From the cell containing the given text, extract its center point as (X, Y) coordinate. 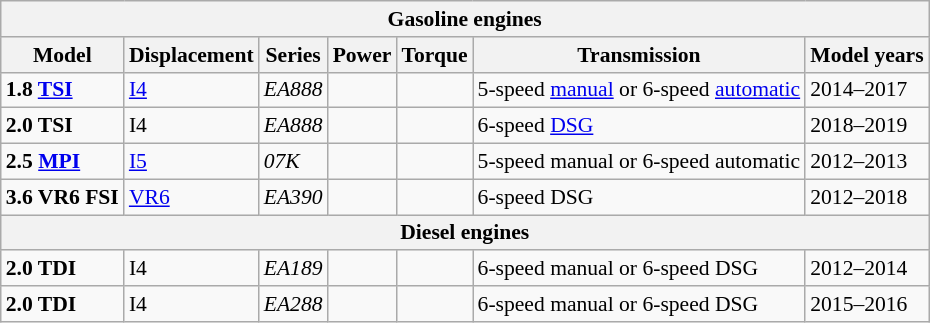
Model (62, 55)
Series (294, 55)
Power (362, 55)
EA288 (294, 304)
Model years (866, 55)
EA189 (294, 269)
2.0 TSI (62, 126)
2014–2017 (866, 90)
EA390 (294, 197)
3.6 VR6 FSI (62, 197)
Torque (434, 55)
1.8 TSI (62, 90)
2.5 MPI (62, 162)
Diesel engines (465, 233)
I5 (192, 162)
Transmission (640, 55)
2012–2013 (866, 162)
Displacement (192, 55)
2012–2014 (866, 269)
VR6 (192, 197)
Gasoline engines (465, 19)
07K (294, 162)
2018–2019 (866, 126)
2015–2016 (866, 304)
2012–2018 (866, 197)
